Extract the (X, Y) coordinate from the center of the cell holding the provided text.  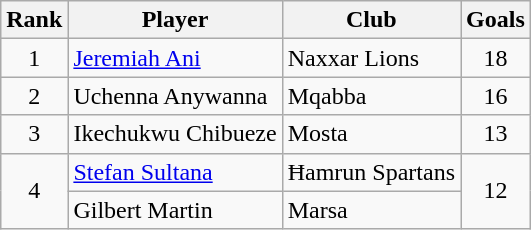
Mosta (371, 134)
18 (496, 58)
2 (34, 96)
4 (34, 191)
Player (175, 20)
1 (34, 58)
3 (34, 134)
Ħamrun Spartans (371, 172)
13 (496, 134)
Stefan Sultana (175, 172)
Marsa (371, 210)
Ikechukwu Chibueze (175, 134)
Goals (496, 20)
Uchenna Anywanna (175, 96)
Rank (34, 20)
16 (496, 96)
Jeremiah Ani (175, 58)
Mqabba (371, 96)
Naxxar Lions (371, 58)
Gilbert Martin (175, 210)
Club (371, 20)
12 (496, 191)
